Pinpoint the cell where the given text exists, returning its [x, y] midpoint coordinate. 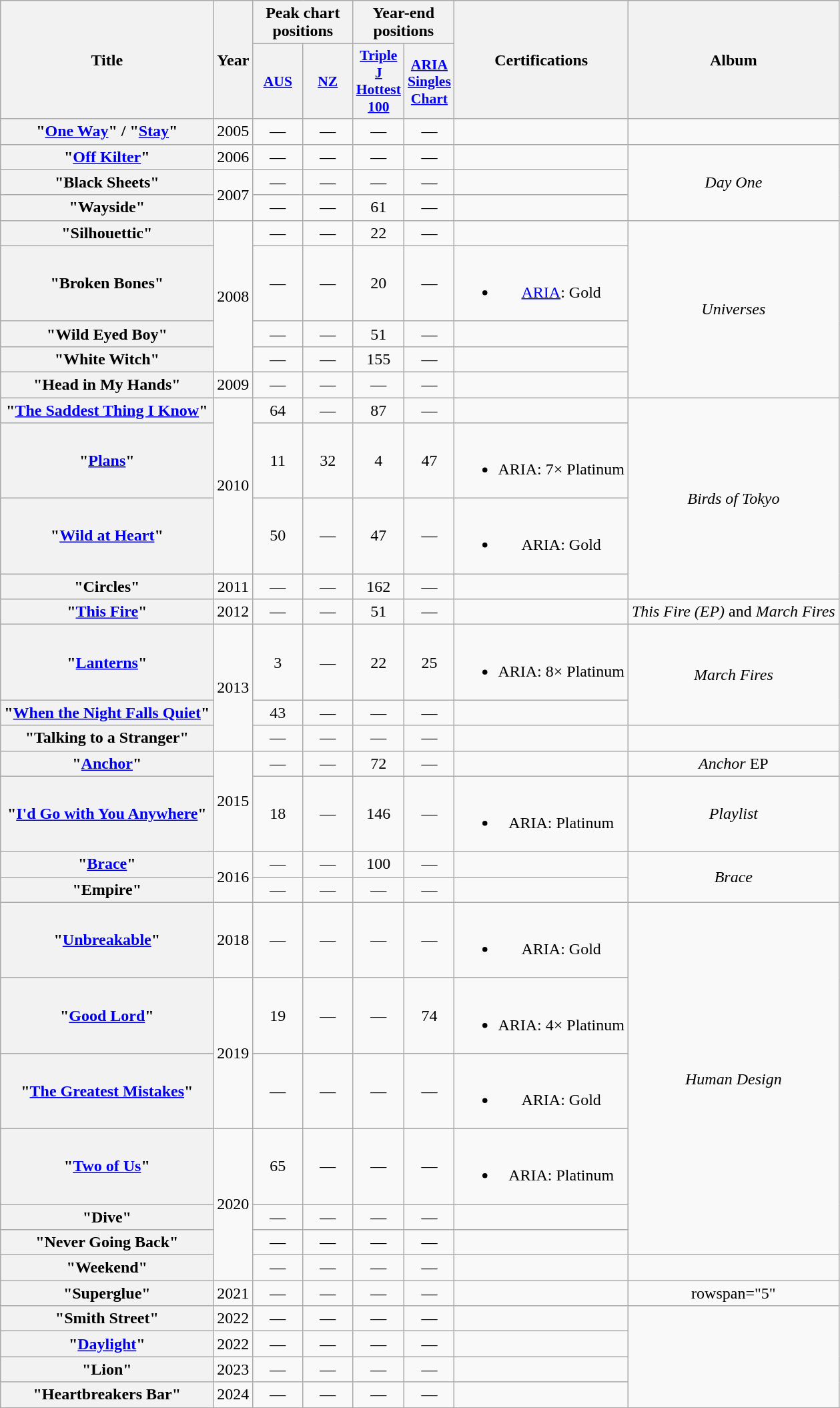
2012 [234, 612]
64 [278, 410]
2010 [234, 486]
"One Way" / "Stay" [107, 131]
"Wild Eyed Boy" [107, 334]
"Off Kilter" [107, 157]
"Smith Street" [107, 1319]
2009 [234, 384]
Universes [733, 308]
"Good Lord" [107, 1016]
"Lion" [107, 1369]
"Circles" [107, 587]
32 [328, 460]
72 [379, 763]
Year-end positions [404, 23]
"Anchor" [107, 763]
"Daylight" [107, 1344]
Year [234, 60]
11 [278, 460]
2005 [234, 131]
This Fire (EP) and March Fires [733, 612]
"I'd Go with You Anywhere" [107, 814]
"Brace" [107, 864]
19 [278, 1016]
74 [430, 1016]
146 [379, 814]
Triple J Hottest 100 [379, 81]
20 [379, 283]
2015 [234, 801]
Album [733, 60]
25 [430, 662]
155 [379, 359]
"Plans" [107, 460]
61 [379, 208]
2019 [234, 1053]
2024 [234, 1395]
2011 [234, 587]
Human Design [733, 1078]
Certifications [542, 60]
2016 [234, 877]
18 [278, 814]
Anchor EP [733, 763]
"When the Night Falls Quiet" [107, 713]
NZ [328, 81]
"Head in My Hands" [107, 384]
"Superglue" [107, 1293]
"Never Going Back" [107, 1243]
3 [278, 662]
87 [379, 410]
"The Saddest Thing I Know" [107, 410]
"Wild at Heart" [107, 537]
162 [379, 587]
"Lanterns" [107, 662]
Title [107, 60]
"Silhouettic" [107, 233]
"Broken Bones" [107, 283]
"White Witch" [107, 359]
2008 [234, 296]
100 [379, 864]
2020 [234, 1204]
rowspan="5" [733, 1293]
"Dive" [107, 1216]
ARIA: 7× Platinum [542, 460]
AUS [278, 81]
Brace [733, 877]
2007 [234, 195]
65 [278, 1166]
Birds of Tokyo [733, 498]
ARIA: 8× Platinum [542, 662]
50 [278, 537]
"Wayside" [107, 208]
"Two of Us" [107, 1166]
"This Fire" [107, 612]
2023 [234, 1369]
43 [278, 713]
Peak chart positions [303, 23]
ARIA: 4× Platinum [542, 1016]
"Empire" [107, 890]
"Black Sheets" [107, 182]
"Talking to a Stranger" [107, 738]
ARIA Singles Chart [430, 81]
"Heartbreakers Bar" [107, 1395]
2021 [234, 1293]
"Weekend" [107, 1268]
"The Greatest Mistakes" [107, 1090]
4 [379, 460]
Day One [733, 182]
Playlist [733, 814]
"Unbreakable" [107, 940]
March Fires [733, 675]
2006 [234, 157]
2013 [234, 687]
2018 [234, 940]
